Locate the cell with the specified text and output its [x, y] center coordinate. 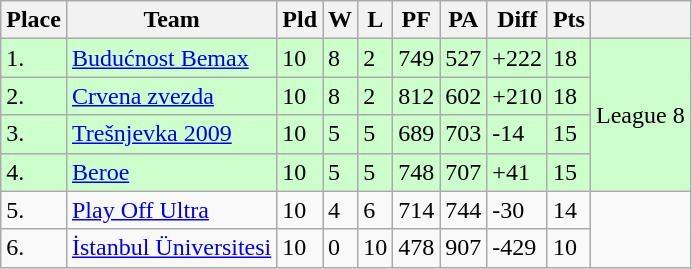
689 [416, 134]
744 [464, 210]
+222 [518, 58]
Play Off Ultra [171, 210]
-14 [518, 134]
0 [340, 248]
714 [416, 210]
+41 [518, 172]
Diff [518, 20]
W [340, 20]
-30 [518, 210]
PA [464, 20]
4 [340, 210]
League 8 [640, 115]
Team [171, 20]
5. [34, 210]
Place [34, 20]
4. [34, 172]
6 [376, 210]
+210 [518, 96]
602 [464, 96]
L [376, 20]
Trešnjevka 2009 [171, 134]
PF [416, 20]
-429 [518, 248]
527 [464, 58]
2. [34, 96]
3. [34, 134]
1. [34, 58]
907 [464, 248]
Pld [300, 20]
Pts [568, 20]
749 [416, 58]
Crvena zvezda [171, 96]
707 [464, 172]
Budućnost Bemax [171, 58]
703 [464, 134]
812 [416, 96]
İstanbul Üniversitesi [171, 248]
748 [416, 172]
478 [416, 248]
Beroe [171, 172]
14 [568, 210]
6. [34, 248]
